Capture the cell that displays the provided text and extract its (x, y) central coordinate. 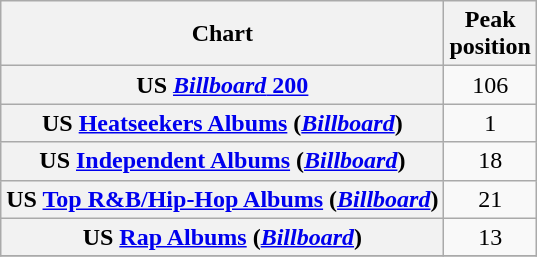
US Independent Albums (Billboard) (222, 161)
13 (490, 237)
US Heatseekers Albums (Billboard) (222, 123)
Chart (222, 34)
106 (490, 85)
21 (490, 199)
US Rap Albums (Billboard) (222, 237)
1 (490, 123)
US Top R&B/Hip-Hop Albums (Billboard) (222, 199)
18 (490, 161)
US Billboard 200 (222, 85)
Peakposition (490, 34)
